For the text-containing cell, return its midpoint in [x, y] coordinate format. 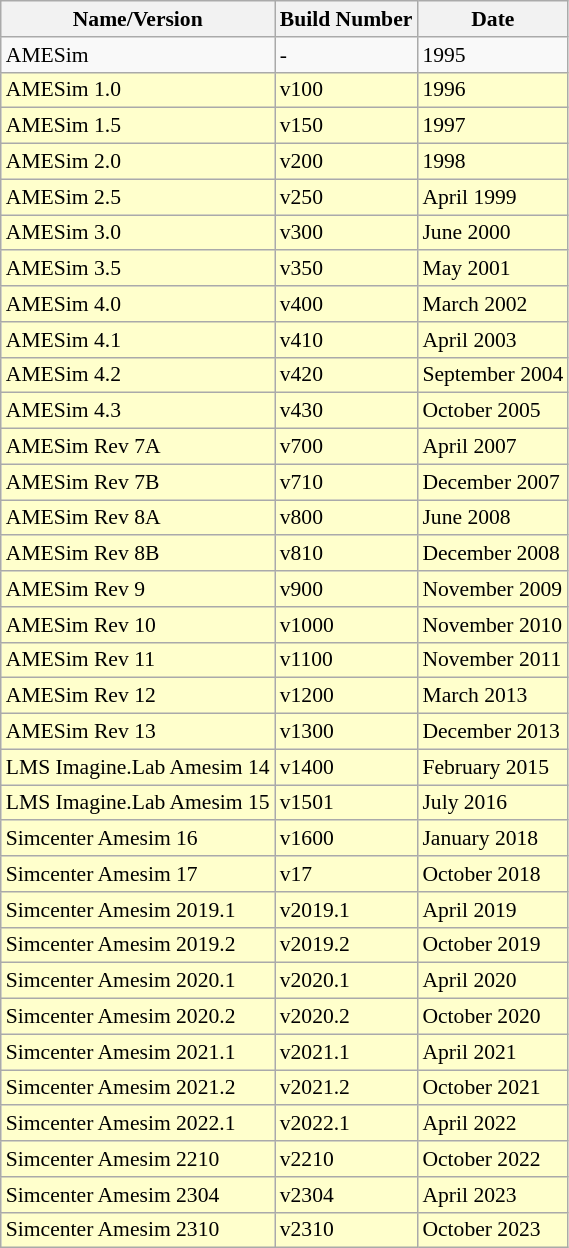
AMESim 4.3 [138, 411]
June 2000 [492, 233]
April 2003 [492, 340]
v700 [346, 447]
April 2020 [492, 981]
AMESim Rev 7A [138, 447]
April 2021 [492, 1052]
Build Number [346, 19]
AMESim 2.5 [138, 197]
v2021.2 [346, 1088]
v200 [346, 162]
October 2023 [492, 1230]
v430 [346, 411]
v2019.2 [346, 945]
1996 [492, 90]
July 2016 [492, 803]
v350 [346, 269]
v1300 [346, 732]
v1400 [346, 767]
v800 [346, 518]
AMESim 3.5 [138, 269]
Name/Version [138, 19]
v2022.1 [346, 1124]
April 2007 [492, 447]
November 2010 [492, 625]
v400 [346, 304]
March 2013 [492, 696]
AMESim Rev 9 [138, 589]
v1100 [346, 660]
November 2011 [492, 660]
AMESim Rev 10 [138, 625]
April 2022 [492, 1124]
Simcenter Amesim 2310 [138, 1230]
October 2021 [492, 1088]
v1501 [346, 803]
Simcenter Amesim 2022.1 [138, 1124]
Simcenter Amesim 2021.2 [138, 1088]
AMESim [138, 55]
AMESim 4.2 [138, 375]
Simcenter Amesim 17 [138, 874]
v2021.1 [346, 1052]
v1200 [346, 696]
v250 [346, 197]
1995 [492, 55]
October 2018 [492, 874]
AMESim 4.1 [138, 340]
January 2018 [492, 839]
November 2009 [492, 589]
v2020.1 [346, 981]
Date [492, 19]
AMESim 2.0 [138, 162]
October 2005 [492, 411]
1998 [492, 162]
v150 [346, 126]
Simcenter Amesim 2304 [138, 1195]
v2019.1 [346, 910]
v2210 [346, 1159]
Simcenter Amesim 2020.2 [138, 1017]
1997 [492, 126]
v710 [346, 482]
LMS Imagine.Lab Amesim 15 [138, 803]
April 1999 [492, 197]
September 2004 [492, 375]
March 2002 [492, 304]
v300 [346, 233]
Simcenter Amesim 2210 [138, 1159]
June 2008 [492, 518]
May 2001 [492, 269]
October 2020 [492, 1017]
December 2007 [492, 482]
v900 [346, 589]
April 2023 [492, 1195]
Simcenter Amesim 2019.1 [138, 910]
Simcenter Amesim 16 [138, 839]
v2020.2 [346, 1017]
v410 [346, 340]
AMESim 3.0 [138, 233]
v2304 [346, 1195]
LMS Imagine.Lab Amesim 14 [138, 767]
v2310 [346, 1230]
December 2013 [492, 732]
AMESim Rev 8B [138, 554]
AMESim 4.0 [138, 304]
v100 [346, 90]
Simcenter Amesim 2020.1 [138, 981]
v420 [346, 375]
April 2019 [492, 910]
Simcenter Amesim 2021.1 [138, 1052]
v17 [346, 874]
AMESim Rev 11 [138, 660]
AMESim Rev 8A [138, 518]
December 2008 [492, 554]
October 2022 [492, 1159]
v1600 [346, 839]
AMESim 1.0 [138, 90]
v810 [346, 554]
February 2015 [492, 767]
Simcenter Amesim 2019.2 [138, 945]
October 2019 [492, 945]
AMESim Rev 13 [138, 732]
- [346, 55]
AMESim Rev 12 [138, 696]
AMESim Rev 7B [138, 482]
v1000 [346, 625]
AMESim 1.5 [138, 126]
